Provide the (x, y) coordinate of the cell's center where the given text is located.  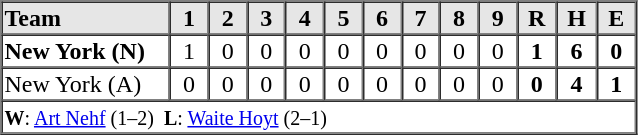
3 (266, 18)
2 (228, 18)
5 (344, 18)
New York (N) (86, 50)
H (577, 18)
E (616, 18)
R (537, 18)
Team (86, 18)
9 (498, 18)
New York (A) (86, 84)
8 (460, 18)
7 (420, 18)
W: Art Nehf (1–2) L: Waite Hoyt (2–1) (319, 116)
